For the text-containing cell, return its midpoint in (x, y) coordinate format. 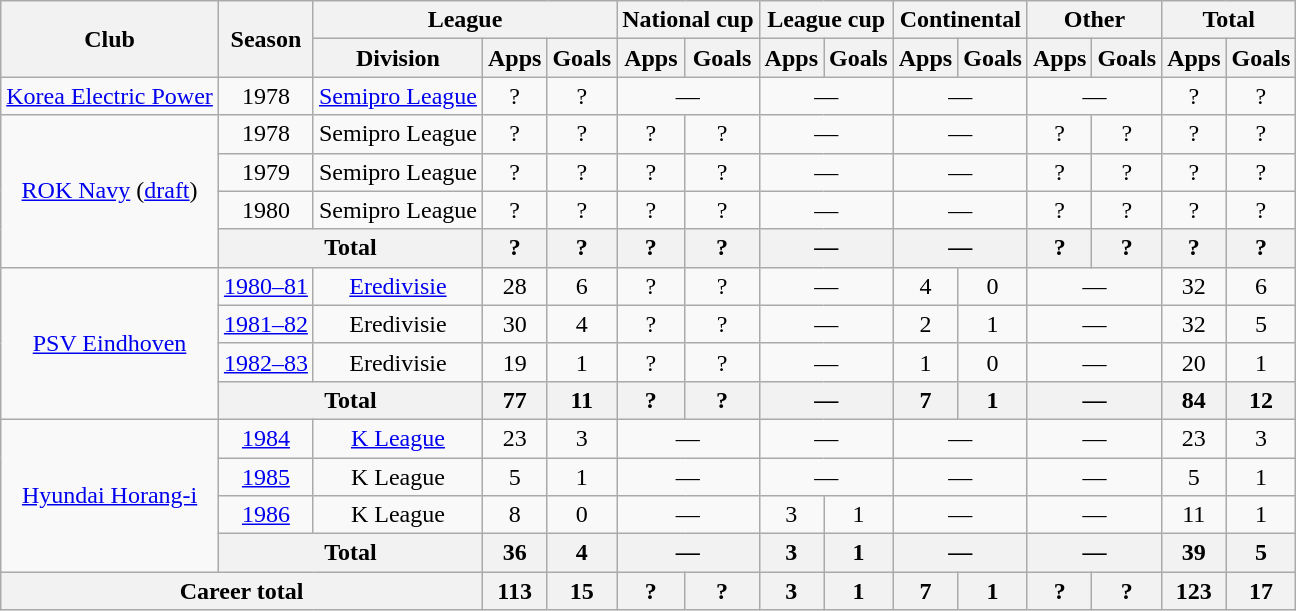
Hyundai Horang-i (110, 495)
2 (925, 324)
1986 (266, 515)
1985 (266, 477)
84 (1194, 400)
20 (1194, 362)
39 (1194, 553)
36 (514, 553)
Continental (960, 20)
28 (514, 286)
8 (514, 515)
ROK Navy (draft) (110, 191)
Division (398, 58)
1980–81 (266, 286)
17 (1261, 591)
1979 (266, 172)
15 (582, 591)
1984 (266, 438)
30 (514, 324)
League (464, 20)
1981–82 (266, 324)
National cup (688, 20)
Season (266, 39)
Club (110, 39)
League cup (826, 20)
123 (1194, 591)
Other (1094, 20)
12 (1261, 400)
1980 (266, 210)
113 (514, 591)
1982–83 (266, 362)
Career total (242, 591)
Korea Electric Power (110, 96)
19 (514, 362)
77 (514, 400)
PSV Eindhoven (110, 343)
